Detect which cell encompasses the target text, then output its [x, y] center coordinate. 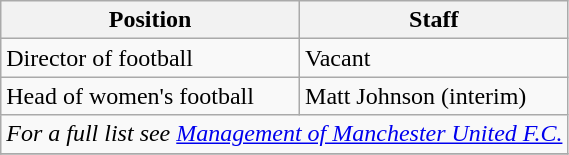
Director of football [150, 58]
Position [150, 20]
Vacant [434, 58]
For a full list see Management of Manchester United F.C. [284, 134]
Head of women's football [150, 96]
Staff [434, 20]
Matt Johnson (interim) [434, 96]
